Return [X, Y] of the center of cell containing provided text 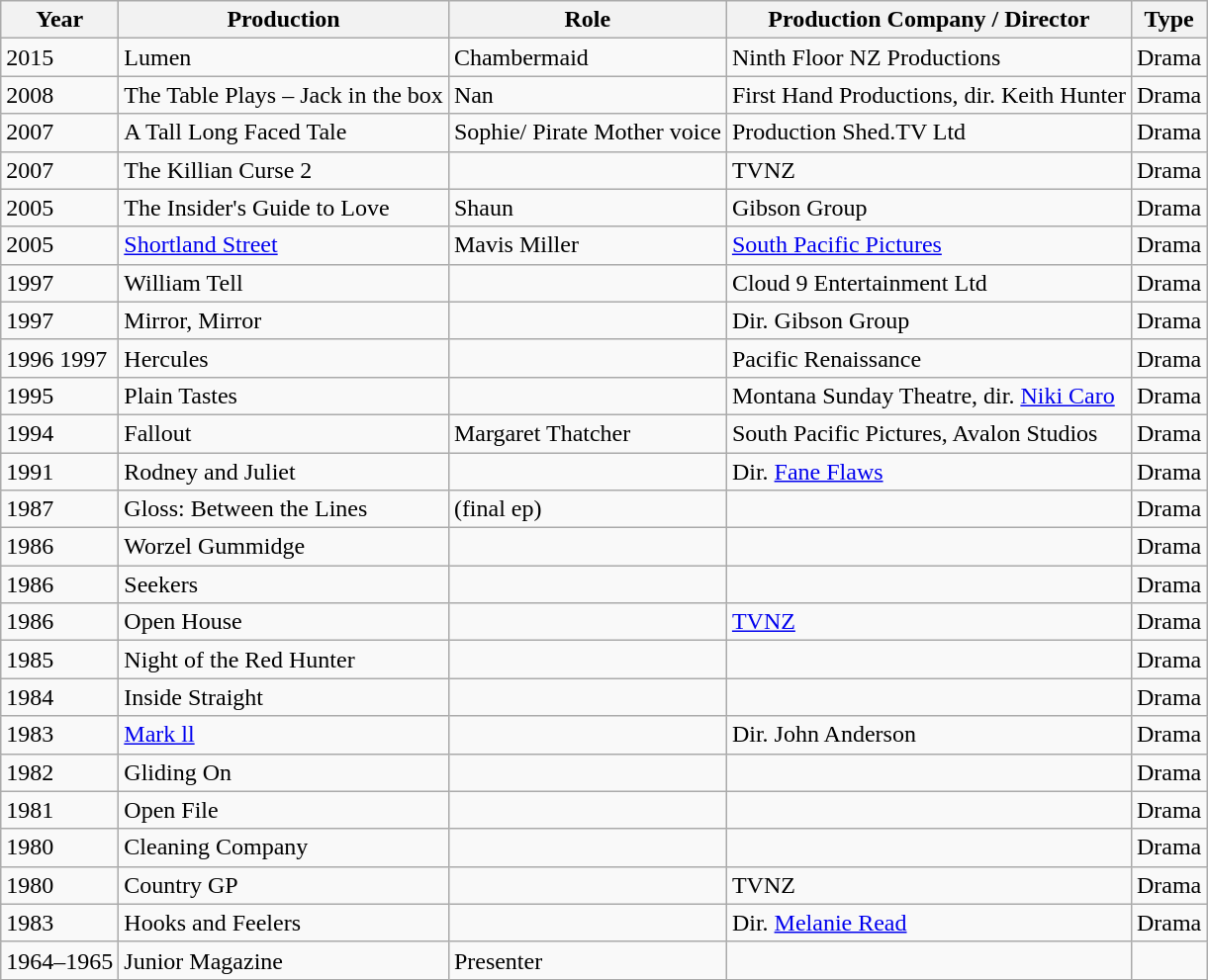
Cloud 9 Entertainment Ltd [928, 283]
1994 [59, 433]
Mirror, Mirror [284, 320]
1987 [59, 509]
The Killian Curse 2 [284, 170]
Gliding On [284, 772]
Junior Magazine [284, 960]
Worzel Gummidge [284, 547]
Year [59, 20]
William Tell [284, 283]
Gloss: Between the Lines [284, 509]
Fallout [284, 433]
1982 [59, 772]
Production [284, 20]
Dir. Melanie Read [928, 923]
Country GP [284, 885]
Margaret Thatcher [588, 433]
The Table Plays – Jack in the box [284, 95]
2015 [59, 57]
Rodney and Juliet [284, 472]
Inside Straight [284, 697]
Open File [284, 810]
1996 1997 [59, 358]
Hooks and Feelers [284, 923]
The Insider's Guide to Love [284, 208]
1964–1965 [59, 960]
Shaun [588, 208]
Open House [284, 622]
Gibson Group [928, 208]
Production Company / Director [928, 20]
First Hand Productions, dir. Keith Hunter [928, 95]
Cleaning Company [284, 847]
Role [588, 20]
2008 [59, 95]
(final ep) [588, 509]
Mavis Miller [588, 245]
Presenter [588, 960]
Mark ll [284, 735]
Pacific Renaissance [928, 358]
Plain Tastes [284, 396]
A Tall Long Faced Tale [284, 133]
South Pacific Pictures, Avalon Studios [928, 433]
Production Shed.TV Ltd [928, 133]
1981 [59, 810]
Chambermaid [588, 57]
1984 [59, 697]
Hercules [284, 358]
Type [1168, 20]
1985 [59, 660]
Sophie/ Pirate Mother voice [588, 133]
Dir. Fane Flaws [928, 472]
1991 [59, 472]
Nan [588, 95]
Dir. Gibson Group [928, 320]
Lumen [284, 57]
Dir. John Anderson [928, 735]
Montana Sunday Theatre, dir. Niki Caro [928, 396]
Shortland Street [284, 245]
1995 [59, 396]
South Pacific Pictures [928, 245]
Night of the Red Hunter [284, 660]
Seekers [284, 584]
Ninth Floor NZ Productions [928, 57]
